Provide the [X, Y] coordinate of the cell's center where the given text is located.  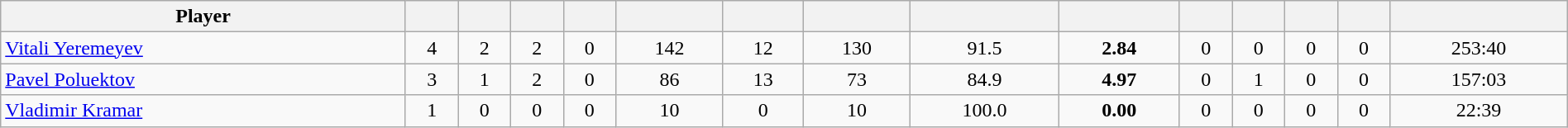
0.00 [1119, 111]
253:40 [1479, 48]
100.0 [984, 111]
130 [857, 48]
4.97 [1119, 79]
157:03 [1479, 79]
Vladimir Kramar [203, 111]
91.5 [984, 48]
12 [762, 48]
142 [670, 48]
3 [432, 79]
13 [762, 79]
86 [670, 79]
73 [857, 79]
84.9 [984, 79]
2.84 [1119, 48]
Vitali Yeremeyev [203, 48]
Player [203, 17]
22:39 [1479, 111]
4 [432, 48]
Pavel Poluektov [203, 79]
